Find where the given text appears and provide that cell's center as (x, y) coordinate. 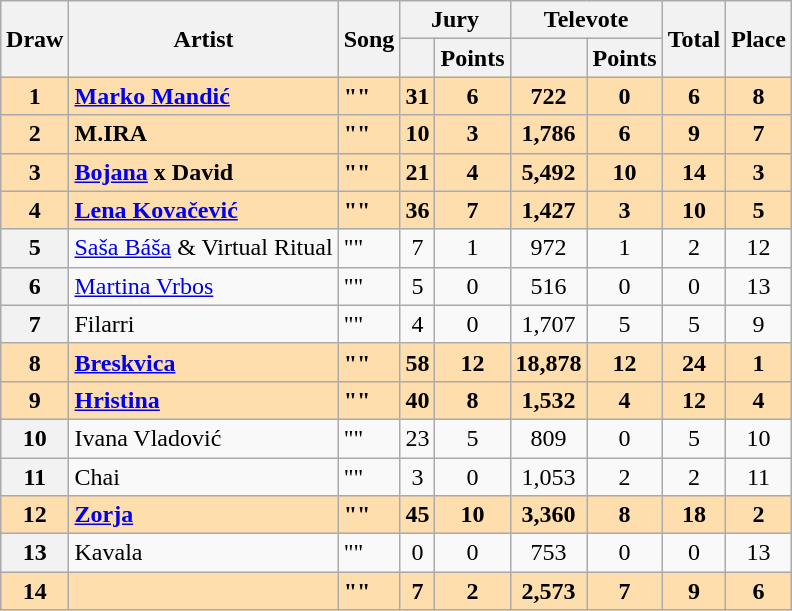
36 (418, 210)
40 (418, 400)
18,878 (548, 362)
516 (548, 286)
5,492 (548, 172)
Martina Vrbos (204, 286)
45 (418, 515)
Artist (204, 39)
2,573 (548, 591)
58 (418, 362)
Saša Báša & Virtual Ritual (204, 248)
M.IRA (204, 134)
Draw (35, 39)
722 (548, 96)
1,053 (548, 477)
Bojana x David (204, 172)
23 (418, 438)
1,427 (548, 210)
Zorja (204, 515)
Jury (455, 20)
Breskvica (204, 362)
18 (694, 515)
3,360 (548, 515)
1,707 (548, 324)
1,532 (548, 400)
972 (548, 248)
Marko Mandić (204, 96)
Lena Kovačević (204, 210)
Hristina (204, 400)
Televote (586, 20)
21 (418, 172)
Kavala (204, 553)
Total (694, 39)
Place (759, 39)
Chai (204, 477)
Song (369, 39)
1,786 (548, 134)
31 (418, 96)
Ivana Vladović (204, 438)
753 (548, 553)
24 (694, 362)
809 (548, 438)
Filarri (204, 324)
